Locate the cell with the specified text and output its (X, Y) center coordinate. 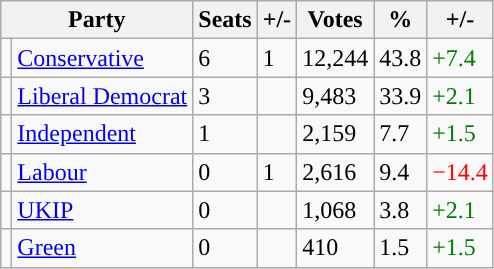
Labour (102, 172)
33.9 (400, 96)
% (400, 20)
2,616 (336, 172)
Party (97, 20)
Seats (225, 20)
43.8 (400, 58)
Votes (336, 20)
1.5 (400, 248)
3 (225, 96)
2,159 (336, 134)
−14.4 (460, 172)
Liberal Democrat (102, 96)
1,068 (336, 210)
3.8 (400, 210)
9,483 (336, 96)
Conservative (102, 58)
410 (336, 248)
Independent (102, 134)
Green (102, 248)
9.4 (400, 172)
7.7 (400, 134)
6 (225, 58)
12,244 (336, 58)
UKIP (102, 210)
+7.4 (460, 58)
